Scan for the cell matching the given text and deliver its (X, Y) coordinate at center. 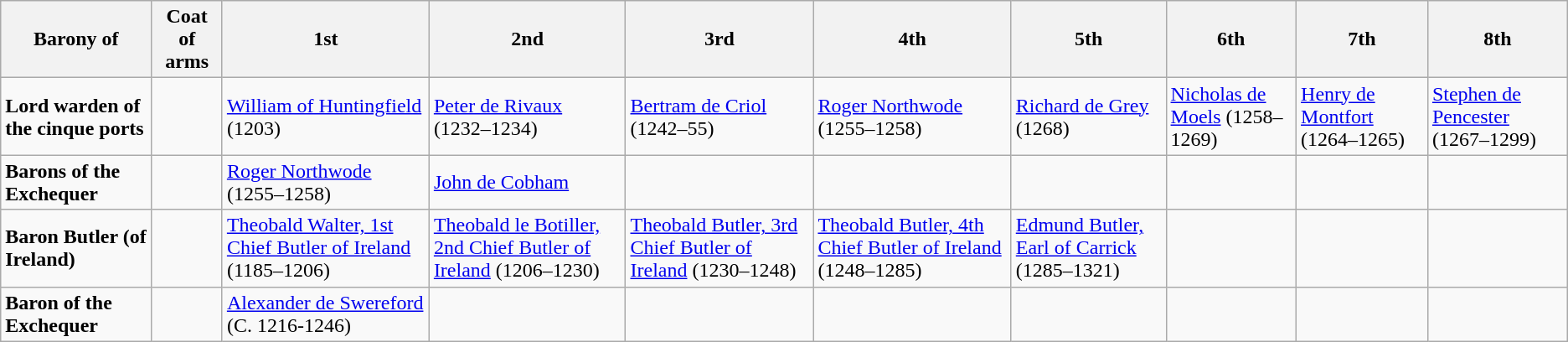
Barons of the Exchequer (76, 183)
Alexander de Swereford (C. 1216-1246) (325, 313)
Baron of the Exchequer (76, 313)
Edmund Butler, Earl of Carrick (1285–1321) (1089, 248)
Theobald Walter, 1st Chief Butler of Ireland (1185–1206) (325, 248)
Coat of arms (187, 39)
5th (1089, 39)
4th (912, 39)
John de Cobham (528, 183)
Theobald le Botiller, 2nd Chief Butler of Ireland (1206–1230) (528, 248)
1st (325, 39)
Theobald Butler, 3rd Chief Butler of Ireland (1230–1248) (720, 248)
Barony of (76, 39)
3rd (720, 39)
Richard de Grey (1268) (1089, 117)
Baron Butler (of Ireland) (76, 248)
Theobald Butler, 4th Chief Butler of Ireland (1248–1285) (912, 248)
2nd (528, 39)
Peter de Rivaux (1232–1234) (528, 117)
William of Huntingfield (1203) (325, 117)
Stephen de Pencester (1267–1299) (1498, 117)
Bertram de Criol (1242–55) (720, 117)
8th (1498, 39)
Henry de Montfort (1264–1265) (1362, 117)
6th (1231, 39)
7th (1362, 39)
Lord warden of the cinque ports (76, 117)
Nicholas de Moels (1258–1269) (1231, 117)
